Identify which cell holds the provided text, then report its (x, y) central coordinate. 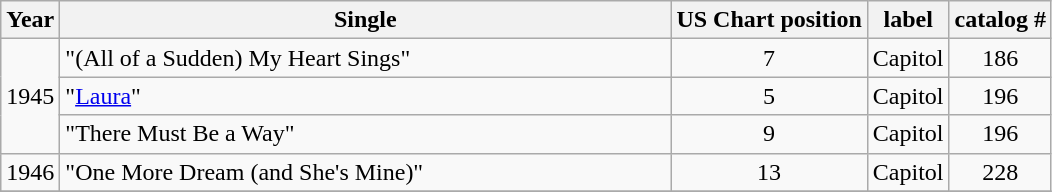
1946 (30, 172)
186 (1000, 58)
"There Must Be a Way" (366, 134)
"One More Dream (and She's Mine)" (366, 172)
label (908, 20)
228 (1000, 172)
"Laura" (366, 96)
US Chart position (769, 20)
13 (769, 172)
7 (769, 58)
catalog # (1000, 20)
Year (30, 20)
9 (769, 134)
1945 (30, 96)
Single (366, 20)
5 (769, 96)
"(All of a Sudden) My Heart Sings" (366, 58)
